Scan for the cell matching the given text and deliver its (X, Y) coordinate at center. 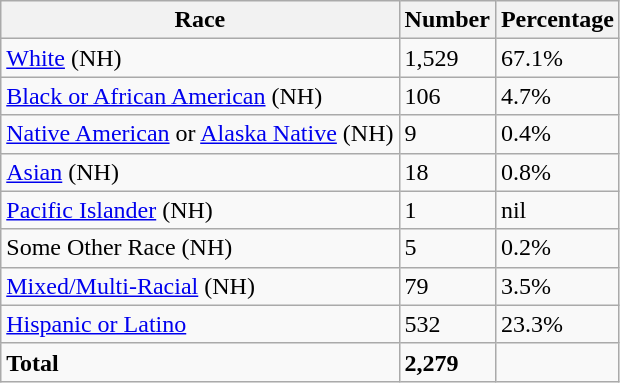
Percentage (557, 20)
532 (447, 324)
Pacific Islander (NH) (200, 210)
Number (447, 20)
nil (557, 210)
2,279 (447, 362)
18 (447, 172)
1 (447, 210)
4.7% (557, 96)
White (NH) (200, 58)
Asian (NH) (200, 172)
5 (447, 248)
Mixed/Multi-Racial (NH) (200, 286)
Hispanic or Latino (200, 324)
0.2% (557, 248)
1,529 (447, 58)
9 (447, 134)
Race (200, 20)
23.3% (557, 324)
67.1% (557, 58)
106 (447, 96)
Native American or Alaska Native (NH) (200, 134)
79 (447, 286)
Some Other Race (NH) (200, 248)
3.5% (557, 286)
Total (200, 362)
Black or African American (NH) (200, 96)
0.4% (557, 134)
0.8% (557, 172)
